Extract the [x, y] coordinate from the center of the cell holding the provided text.  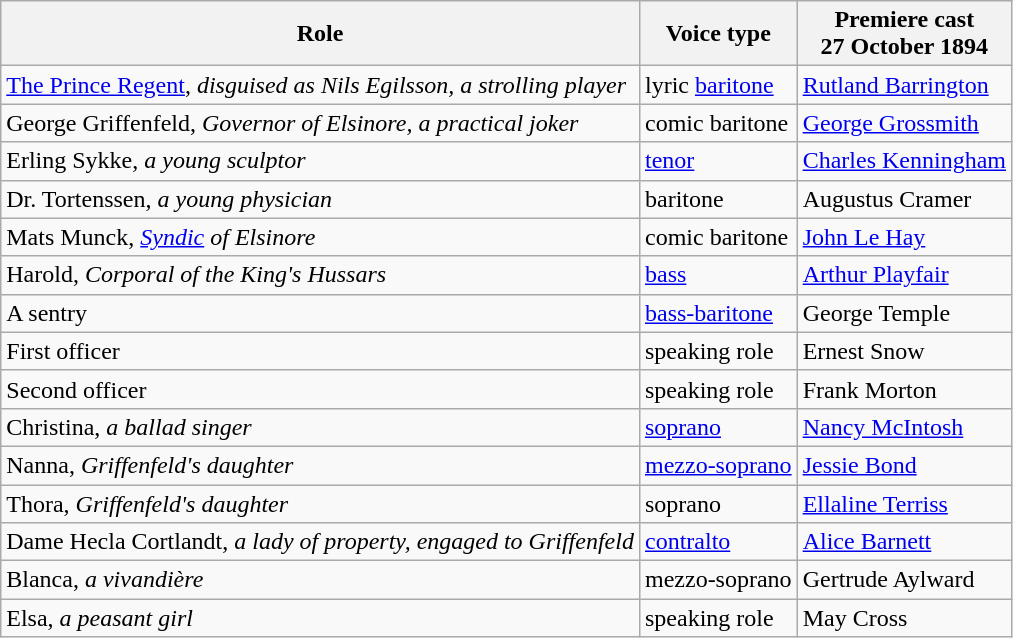
baritone [718, 199]
A sentry [320, 313]
tenor [718, 161]
John Le Hay [904, 237]
Nancy McIntosh [904, 427]
Second officer [320, 389]
Role [320, 34]
George Griffenfeld, Governor of Elsinore, a practical joker [320, 123]
Ernest Snow [904, 351]
Arthur Playfair [904, 275]
Harold, Corporal of the King's Hussars [320, 275]
Jessie Bond [904, 465]
lyric baritone [718, 85]
Augustus Cramer [904, 199]
George Grossmith [904, 123]
Charles Kenningham [904, 161]
Premiere cast27 October 1894 [904, 34]
Dr. Tortenssen, a young physician [320, 199]
First officer [320, 351]
Alice Barnett [904, 542]
May Cross [904, 618]
Blanca, a vivandière [320, 580]
Nanna, Griffenfeld's daughter [320, 465]
Gertrude Aylward [904, 580]
Frank Morton [904, 389]
contralto [718, 542]
Elsa, a peasant girl [320, 618]
bass [718, 275]
Mats Munck, Syndic of Elsinore [320, 237]
Erling Sykke, a young sculptor [320, 161]
George Temple [904, 313]
Voice type [718, 34]
Rutland Barrington [904, 85]
Christina, a ballad singer [320, 427]
Dame Hecla Cortlandt, a lady of property, engaged to Griffenfeld [320, 542]
Ellaline Terriss [904, 503]
bass-baritone [718, 313]
Thora, Griffenfeld's daughter [320, 503]
The Prince Regent, disguised as Nils Egilsson, a strolling player [320, 85]
